Identify which cell holds the provided text, then report its (X, Y) central coordinate. 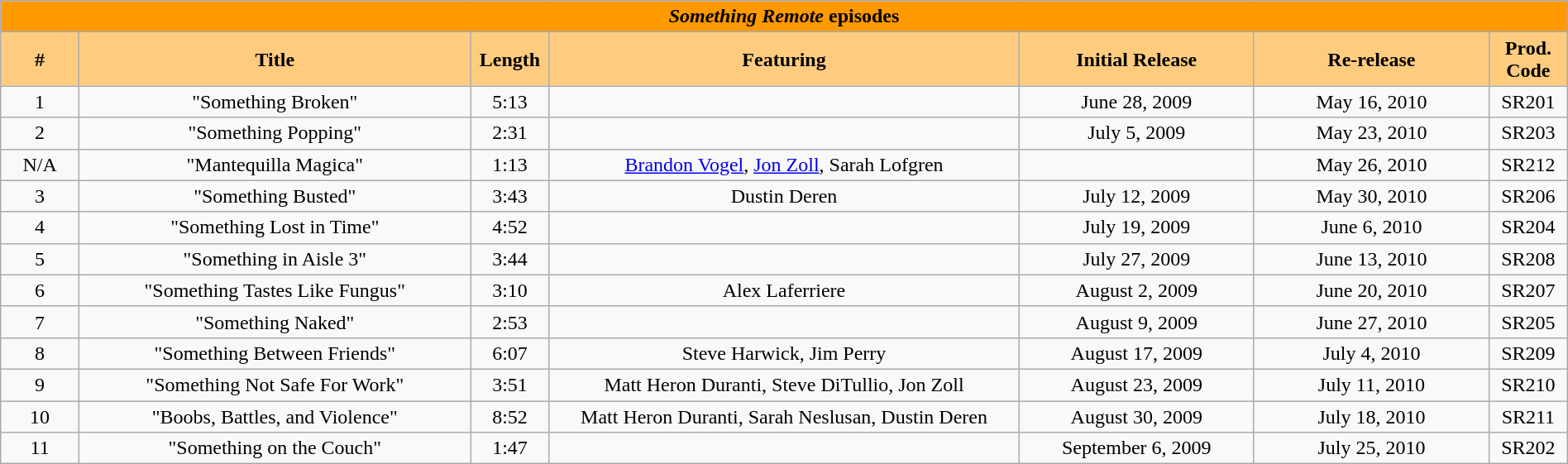
SR204 (1528, 227)
N/A (40, 165)
Steve Harwick, Jim Perry (784, 353)
June 27, 2010 (1371, 322)
"Something Between Friends" (275, 353)
9 (40, 385)
May 16, 2010 (1371, 102)
Something Remote episodes (784, 17)
August 30, 2009 (1136, 416)
"Boobs, Battles, and Violence" (275, 416)
SR209 (1528, 353)
Matt Heron Duranti, Sarah Neslusan, Dustin Deren (784, 416)
3 (40, 196)
"Something Popping" (275, 133)
SR203 (1528, 133)
Prod. Code (1528, 60)
June 20, 2010 (1371, 290)
August 17, 2009 (1136, 353)
July 27, 2009 (1136, 259)
SR208 (1528, 259)
June 28, 2009 (1136, 102)
SR210 (1528, 385)
June 6, 2010 (1371, 227)
Brandon Vogel, Jon Zoll, Sarah Lofgren (784, 165)
Re-release (1371, 60)
May 23, 2010 (1371, 133)
SR201 (1528, 102)
June 13, 2010 (1371, 259)
2 (40, 133)
3:10 (509, 290)
July 18, 2010 (1371, 416)
SR211 (1528, 416)
"Something Lost in Time" (275, 227)
Matt Heron Duranti, Steve DiTullio, Jon Zoll (784, 385)
1 (40, 102)
"Something Busted" (275, 196)
August 23, 2009 (1136, 385)
"Something Tastes Like Fungus" (275, 290)
August 2, 2009 (1136, 290)
July 4, 2010 (1371, 353)
July 5, 2009 (1136, 133)
"Something in Aisle 3" (275, 259)
September 6, 2009 (1136, 448)
SR212 (1528, 165)
"Something Not Safe For Work" (275, 385)
SR207 (1528, 290)
10 (40, 416)
May 26, 2010 (1371, 165)
Featuring (784, 60)
3:44 (509, 259)
July 12, 2009 (1136, 196)
4 (40, 227)
July 25, 2010 (1371, 448)
8:52 (509, 416)
5 (40, 259)
3:51 (509, 385)
1:13 (509, 165)
6 (40, 290)
1:47 (509, 448)
"Something on the Couch" (275, 448)
6:07 (509, 353)
4:52 (509, 227)
Title (275, 60)
SR206 (1528, 196)
2:31 (509, 133)
July 11, 2010 (1371, 385)
SR202 (1528, 448)
Initial Release (1136, 60)
Dustin Deren (784, 196)
8 (40, 353)
# (40, 60)
"Something Naked" (275, 322)
May 30, 2010 (1371, 196)
"Mantequilla Magica" (275, 165)
7 (40, 322)
SR205 (1528, 322)
5:13 (509, 102)
August 9, 2009 (1136, 322)
"Something Broken" (275, 102)
11 (40, 448)
July 19, 2009 (1136, 227)
Alex Laferriere (784, 290)
2:53 (509, 322)
3:43 (509, 196)
Length (509, 60)
